Return the (x, y) coordinate for the center point of the cell that contains the specified text.  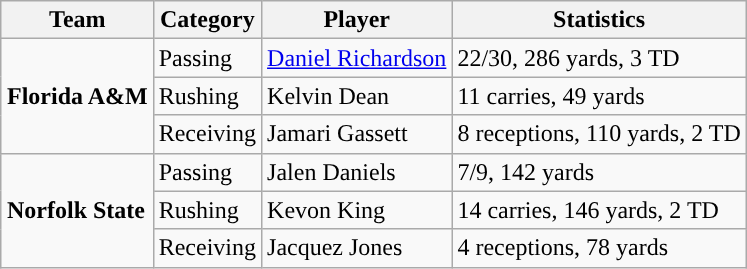
Jamari Gassett (357, 134)
Daniel Richardson (357, 58)
Player (357, 20)
Team (77, 20)
Kelvin Dean (357, 96)
Jalen Daniels (357, 172)
Florida A&M (77, 96)
Norfolk State (77, 210)
Kevon King (357, 210)
Jacquez Jones (357, 248)
Category (207, 20)
11 carries, 49 yards (599, 96)
8 receptions, 110 yards, 2 TD (599, 134)
7/9, 142 yards (599, 172)
Statistics (599, 20)
22/30, 286 yards, 3 TD (599, 58)
4 receptions, 78 yards (599, 248)
14 carries, 146 yards, 2 TD (599, 210)
